Return (x, y) of the center of cell containing provided text 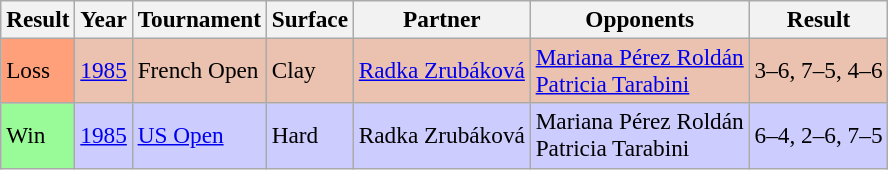
US Open (199, 136)
6–4, 2–6, 7–5 (818, 136)
French Open (199, 70)
Hard (310, 136)
Surface (310, 19)
3–6, 7–5, 4–6 (818, 70)
Loss (38, 70)
Tournament (199, 19)
Opponents (640, 19)
Partner (442, 19)
Year (104, 19)
Clay (310, 70)
Win (38, 136)
